Output the [x, y] coordinate of the center of the cell containing the given text.  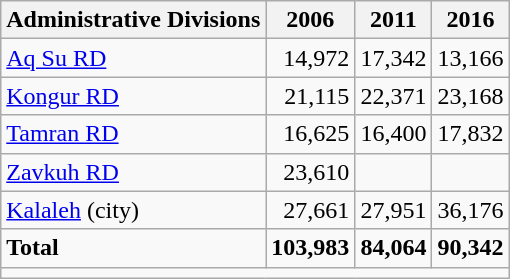
17,832 [470, 134]
Kalaleh (city) [134, 210]
27,951 [394, 210]
90,342 [470, 248]
2011 [394, 20]
2006 [310, 20]
27,661 [310, 210]
23,610 [310, 172]
2016 [470, 20]
103,983 [310, 248]
22,371 [394, 96]
84,064 [394, 248]
14,972 [310, 58]
36,176 [470, 210]
16,400 [394, 134]
17,342 [394, 58]
16,625 [310, 134]
Total [134, 248]
13,166 [470, 58]
23,168 [470, 96]
Kongur RD [134, 96]
Administrative Divisions [134, 20]
Zavkuh RD [134, 172]
Aq Su RD [134, 58]
Tamran RD [134, 134]
21,115 [310, 96]
